Detect which cell encompasses the target text, then output its (X, Y) center coordinate. 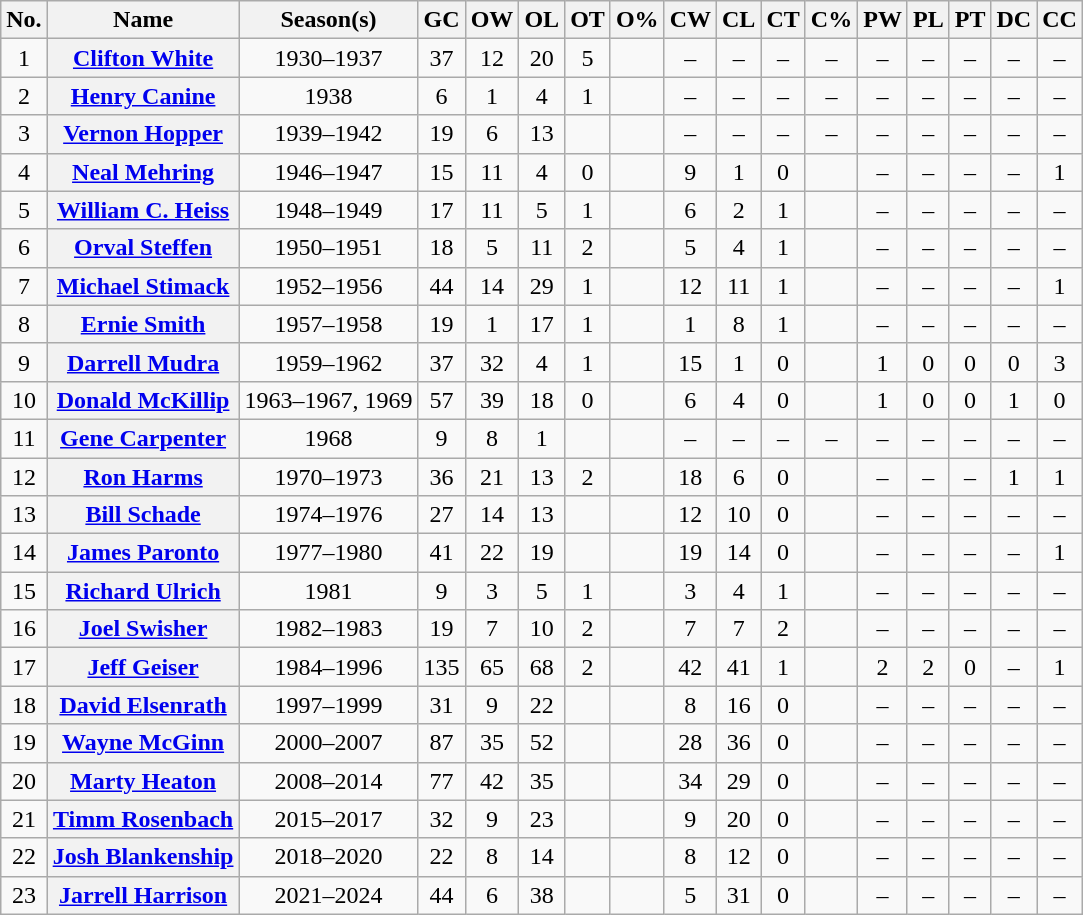
1984–1996 (328, 667)
David Elsenrath (143, 705)
135 (442, 667)
OT (588, 20)
OW (492, 20)
PW (883, 20)
1959–1962 (328, 362)
1930–1937 (328, 58)
28 (690, 743)
Richard Ulrich (143, 591)
1997–1999 (328, 705)
38 (542, 895)
OL (542, 20)
James Paronto (143, 553)
27 (442, 515)
1938 (328, 96)
PT (970, 20)
2008–2014 (328, 781)
Vernon Hopper (143, 134)
Bill Schade (143, 515)
Josh Blankenship (143, 857)
Orval Steffen (143, 248)
Season(s) (328, 20)
William C. Heiss (143, 210)
Gene Carpenter (143, 438)
Darrell Mudra (143, 362)
2015–2017 (328, 819)
1946–1947 (328, 172)
Joel Swisher (143, 629)
Timm Rosenbach (143, 819)
1963–1967, 1969 (328, 400)
Clifton White (143, 58)
1939–1942 (328, 134)
No. (24, 20)
CC (1060, 20)
O% (637, 20)
57 (442, 400)
Neal Mehring (143, 172)
1977–1980 (328, 553)
PL (928, 20)
87 (442, 743)
34 (690, 781)
Ron Harms (143, 477)
1968 (328, 438)
1950–1951 (328, 248)
CL (739, 20)
68 (542, 667)
CW (690, 20)
Jeff Geiser (143, 667)
Michael Stimack (143, 286)
Ernie Smith (143, 324)
1981 (328, 591)
65 (492, 667)
1974–1976 (328, 515)
2000–2007 (328, 743)
1948–1949 (328, 210)
1957–1958 (328, 324)
Marty Heaton (143, 781)
Donald McKillip (143, 400)
1952–1956 (328, 286)
C% (831, 20)
77 (442, 781)
Henry Canine (143, 96)
GC (442, 20)
Wayne McGinn (143, 743)
39 (492, 400)
1970–1973 (328, 477)
52 (542, 743)
CT (783, 20)
1982–1983 (328, 629)
Jarrell Harrison (143, 895)
DC (1014, 20)
2021–2024 (328, 895)
Name (143, 20)
2018–2020 (328, 857)
